Extract the (x, y) coordinate from the center of the cell holding the provided text.  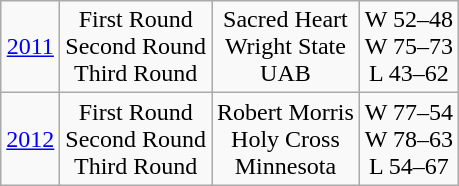
2011 (30, 47)
W 77–54W 78–63L 54–67 (408, 139)
W 52–48W 75–73L 43–62 (408, 47)
2012 (30, 139)
Sacred HeartWright StateUAB (286, 47)
Robert MorrisHoly CrossMinnesota (286, 139)
